Output the (x, y) coordinate of the center of the cell containing the given text.  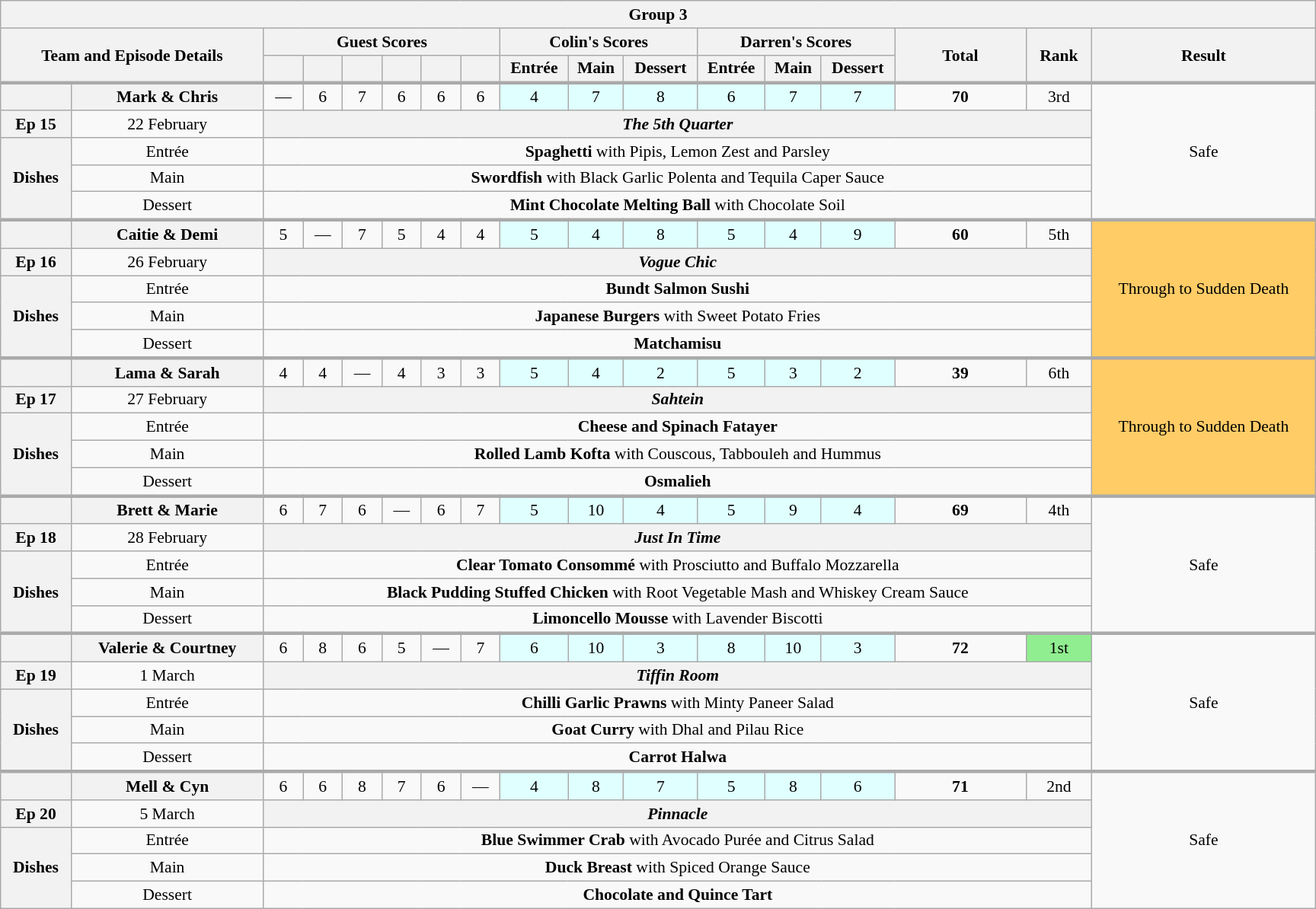
Blue Swimmer Crab with Avocado Purée and Citrus Salad (678, 840)
Vogue Chic (678, 262)
Group 3 (658, 14)
70 (961, 97)
Result (1204, 56)
Mark & Chris (168, 97)
Mint Chocolate Melting Ball with Chocolate Soil (678, 206)
Duck Breast with Spiced Orange Sauce (678, 868)
1st (1059, 649)
Caitie & Demi (168, 234)
2nd (1059, 786)
Bundt Salmon Sushi (678, 289)
Team and Episode Details (133, 56)
Matchamisu (678, 344)
Tiffin Room (678, 676)
39 (961, 372)
Total (961, 56)
Darren's Scores (797, 42)
5th (1059, 234)
Clear Tomato Consommé with Prosciutto and Buffalo Mozzarella (678, 565)
Osmalieh (678, 481)
Rolled Lamb Kofta with Couscous, Tabbouleh and Hummus (678, 454)
Black Pudding Stuffed Chicken with Root Vegetable Mash and Whiskey Cream Sauce (678, 592)
Limoncello Mousse with Lavender Biscotti (678, 620)
The 5th Quarter (678, 124)
Lama & Sarah (168, 372)
Chilli Garlic Prawns with Minty Paneer Salad (678, 703)
Japanese Burgers with Sweet Potato Fries (678, 317)
60 (961, 234)
26 February (168, 262)
22 February (168, 124)
5 March (168, 814)
Just In Time (678, 538)
Ep 16 (36, 262)
Sahtein (678, 400)
Chocolate and Quince Tart (678, 895)
Swordfish with Black Garlic Polenta and Tequila Caper Sauce (678, 178)
Ep 19 (36, 676)
Pinnacle (678, 814)
69 (961, 510)
Colin's Scores (599, 42)
Spaghetti with Pipis, Lemon Zest and Parsley (678, 151)
Cheese and Spinach Fatayer (678, 427)
71 (961, 786)
Ep 17 (36, 400)
3rd (1059, 97)
Valerie & Courtney (168, 649)
Rank (1059, 56)
Ep 20 (36, 814)
4th (1059, 510)
Ep 15 (36, 124)
Goat Curry with Dhal and Pilau Rice (678, 730)
Ep 18 (36, 538)
27 February (168, 400)
Carrot Halwa (678, 758)
Guest Scores (382, 42)
72 (961, 649)
Mell & Cyn (168, 786)
Brett & Marie (168, 510)
1 March (168, 676)
6th (1059, 372)
28 February (168, 538)
